From the cell containing the given text, extract its center point as [x, y] coordinate. 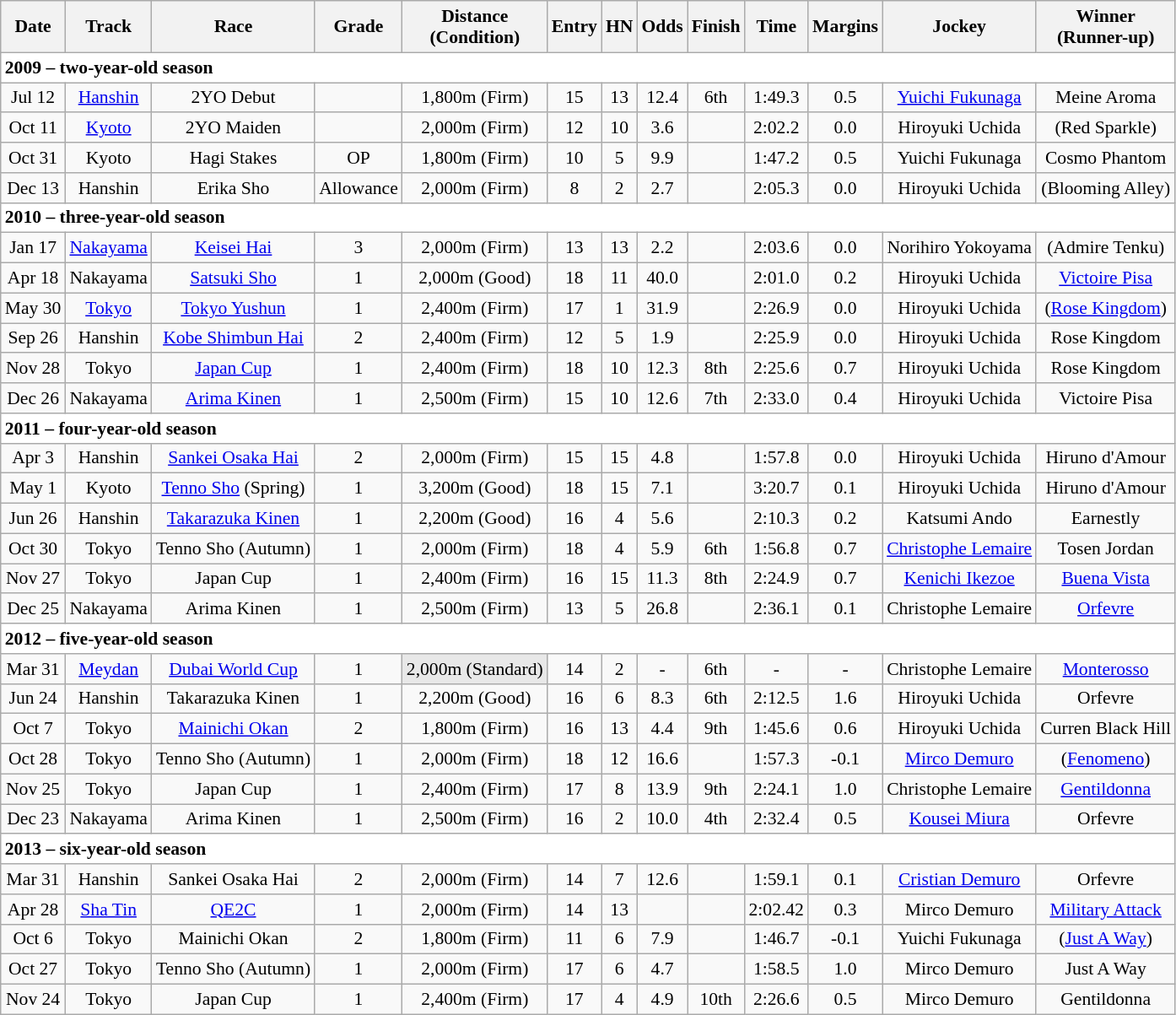
2YO Debut [233, 98]
May 1 [34, 489]
(Admire Tenku) [1105, 248]
0.3 [845, 910]
Dec 25 [34, 609]
Cristian Demuro [959, 879]
4.8 [661, 458]
1:49.3 [776, 98]
2:12.5 [776, 699]
OP [359, 158]
7th [716, 398]
2:25.9 [776, 338]
Jul 12 [34, 98]
2:25.6 [776, 369]
12.4 [661, 98]
Kenichi Ikezoe [959, 579]
26.8 [661, 609]
2010 – three-year-old season [588, 218]
Military Attack [1105, 910]
Date [34, 27]
Track [108, 27]
Oct 11 [34, 128]
Monterosso [1105, 669]
Apr 18 [34, 278]
2009 – two-year-old season [588, 67]
Nov 24 [34, 1000]
Finish [716, 27]
Jan 17 [34, 248]
Oct 28 [34, 759]
Curren Black Hill [1105, 729]
Margins [845, 27]
HN [619, 27]
0.4 [845, 398]
Distance(Condition) [475, 27]
1:59.1 [776, 879]
Oct 6 [34, 939]
Oct 31 [34, 158]
Nov 25 [34, 789]
2,000m (Good) [475, 278]
40.0 [661, 278]
1.6 [845, 699]
2:01.0 [776, 278]
Kobe Shimbun Hai [233, 338]
2:10.3 [776, 519]
2.2 [661, 248]
3:20.7 [776, 489]
Dec 26 [34, 398]
2:03.6 [776, 248]
2:24.9 [776, 579]
Oct 7 [34, 729]
Cosmo Phantom [1105, 158]
(Blooming Alley) [1105, 188]
5.9 [661, 548]
7.9 [661, 939]
3,200m (Good) [475, 489]
1:45.6 [776, 729]
Jun 24 [34, 699]
2013 – six-year-old season [588, 850]
2:26.6 [776, 1000]
Satsuki Sho [233, 278]
1.9 [661, 338]
May 30 [34, 308]
Erika Sho [233, 188]
Oct 27 [34, 969]
11.3 [661, 579]
7.1 [661, 489]
Sha Tin [108, 910]
Buena Vista [1105, 579]
Earnestly [1105, 519]
Nov 28 [34, 369]
Dubai World Cup [233, 669]
(Just A Way) [1105, 939]
Just A Way [1105, 969]
Meine Aroma [1105, 98]
3.6 [661, 128]
7 [619, 879]
2012 – five-year-old season [588, 639]
Grade [359, 27]
Dec 13 [34, 188]
4.7 [661, 969]
1:57.8 [776, 458]
9.9 [661, 158]
Katsumi Ando [959, 519]
(Red Sparkle) [1105, 128]
Keisei Hai [233, 248]
Sep 26 [34, 338]
10th [716, 1000]
Oct 30 [34, 548]
Jockey [959, 27]
16.6 [661, 759]
10.0 [661, 819]
Jun 26 [34, 519]
0.6 [845, 729]
Apr 28 [34, 910]
1:58.5 [776, 969]
Dec 23 [34, 819]
(Fenomeno) [1105, 759]
2:02.2 [776, 128]
Time [776, 27]
Tosen Jordan [1105, 548]
5.6 [661, 519]
Kousei Miura [959, 819]
Entry [575, 27]
31.9 [661, 308]
Apr 3 [34, 458]
2:05.3 [776, 188]
Meydan [108, 669]
Hagi Stakes [233, 158]
Tokyo Yushun [233, 308]
Nov 27 [34, 579]
2YO Maiden [233, 128]
1:56.8 [776, 548]
1:46.7 [776, 939]
2011 – four-year-old season [588, 429]
2.7 [661, 188]
1:57.3 [776, 759]
QE2C [233, 910]
Allowance [359, 188]
Winner(Runner-up) [1105, 27]
3 [359, 248]
Odds [661, 27]
12.3 [661, 369]
(Rose Kingdom) [1105, 308]
2:02.42 [776, 910]
Race [233, 27]
2:24.1 [776, 789]
8.3 [661, 699]
4th [716, 819]
2:36.1 [776, 609]
13.9 [661, 789]
2:32.4 [776, 819]
2,000m (Standard) [475, 669]
Tenno Sho (Spring) [233, 489]
1:47.2 [776, 158]
4.4 [661, 729]
2:26.9 [776, 308]
4.9 [661, 1000]
2:33.0 [776, 398]
Norihiro Yokoyama [959, 248]
